Output the (x, y) coordinate of the center of the cell containing the given text.  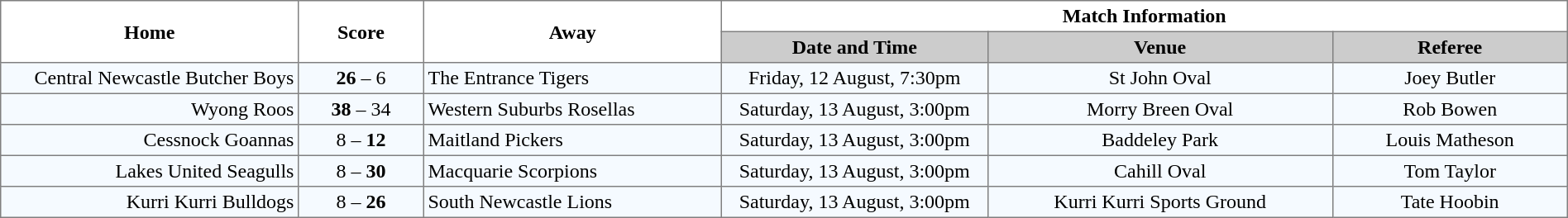
Macquarie Scorpions (572, 171)
Baddeley Park (1159, 140)
8 – 30 (361, 171)
Joey Butler (1450, 78)
Lakes United Seagulls (150, 171)
26 – 6 (361, 78)
Kurri Kurri Sports Ground (1159, 202)
8 – 26 (361, 202)
Match Information (1145, 17)
8 – 12 (361, 140)
Friday, 12 August, 7:30pm (854, 78)
Central Newcastle Butcher Boys (150, 78)
Away (572, 31)
Home (150, 31)
Cahill Oval (1159, 171)
38 – 34 (361, 109)
South Newcastle Lions (572, 202)
Tate Hoobin (1450, 202)
Western Suburbs Rosellas (572, 109)
Cessnock Goannas (150, 140)
Wyong Roos (150, 109)
Venue (1159, 47)
The Entrance Tigers (572, 78)
Louis Matheson (1450, 140)
Rob Bowen (1450, 109)
Referee (1450, 47)
Kurri Kurri Bulldogs (150, 202)
Maitland Pickers (572, 140)
Date and Time (854, 47)
St John Oval (1159, 78)
Tom Taylor (1450, 171)
Score (361, 31)
Morry Breen Oval (1159, 109)
